Find where the given text appears and provide that cell's center as (X, Y) coordinate. 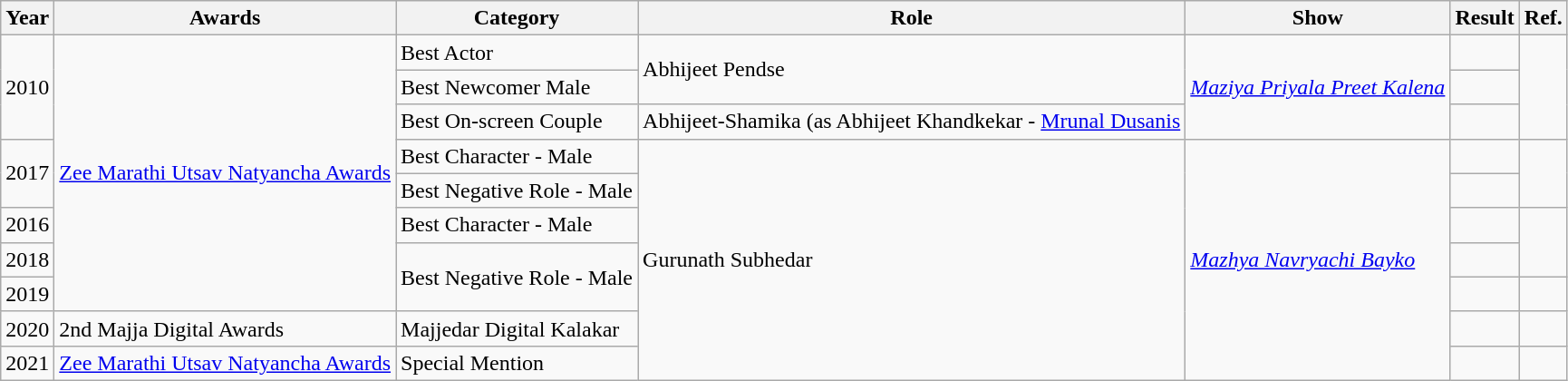
2016 (27, 225)
Majjedar Digital Kalakar (517, 328)
Best On-screen Couple (517, 122)
2010 (27, 87)
2017 (27, 173)
Best Newcomer Male (517, 87)
Category (517, 18)
Best Actor (517, 53)
2021 (27, 363)
Ref. (1543, 18)
Abhijeet-Shamika (as Abhijeet Khandkekar - Mrunal Dusanis (912, 122)
Show (1318, 18)
2nd Majja Digital Awards (225, 328)
Awards (225, 18)
Special Mention (517, 363)
Gurunath Subhedar (912, 259)
2019 (27, 294)
2020 (27, 328)
Maziya Priyala Preet Kalena (1318, 87)
Role (912, 18)
Year (27, 18)
Mazhya Navryachi Bayko (1318, 259)
2018 (27, 259)
Result (1485, 18)
Abhijeet Pendse (912, 70)
